Return [X, Y] of the center of cell containing provided text 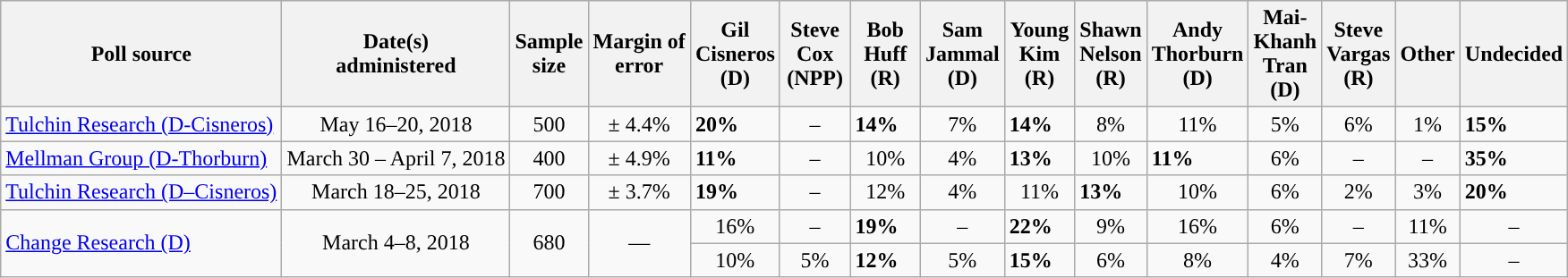
March 18–25, 2018 [396, 192]
9% [1111, 226]
AndyThorburn(D) [1197, 54]
ShawnNelson(R) [1111, 54]
Undecided [1513, 54]
1% [1427, 124]
± 3.7% [639, 192]
March 30 – April 7, 2018 [396, 158]
Mai-KhanhTran(D) [1285, 54]
Change Research (D) [141, 243]
22% [1040, 226]
Tulchin Research (D–Cisneros) [141, 192]
500 [550, 124]
± 4.4% [639, 124]
SamJammal(D) [962, 54]
33% [1427, 260]
— [639, 243]
SteveVargas(R) [1359, 54]
400 [550, 158]
Tulchin Research (D-Cisneros) [141, 124]
Mellman Group (D-Thorburn) [141, 158]
May 16–20, 2018 [396, 124]
SteveCox(NPP) [814, 54]
700 [550, 192]
YoungKim(R) [1040, 54]
Poll source [141, 54]
680 [550, 243]
Date(s)administered [396, 54]
Other [1427, 54]
35% [1513, 158]
March 4–8, 2018 [396, 243]
BobHuff(R) [886, 54]
Samplesize [550, 54]
± 4.9% [639, 158]
3% [1427, 192]
Margin oferror [639, 54]
2% [1359, 192]
GilCisneros(D) [735, 54]
